Pinpoint the cell where the given text exists, returning its (x, y) midpoint coordinate. 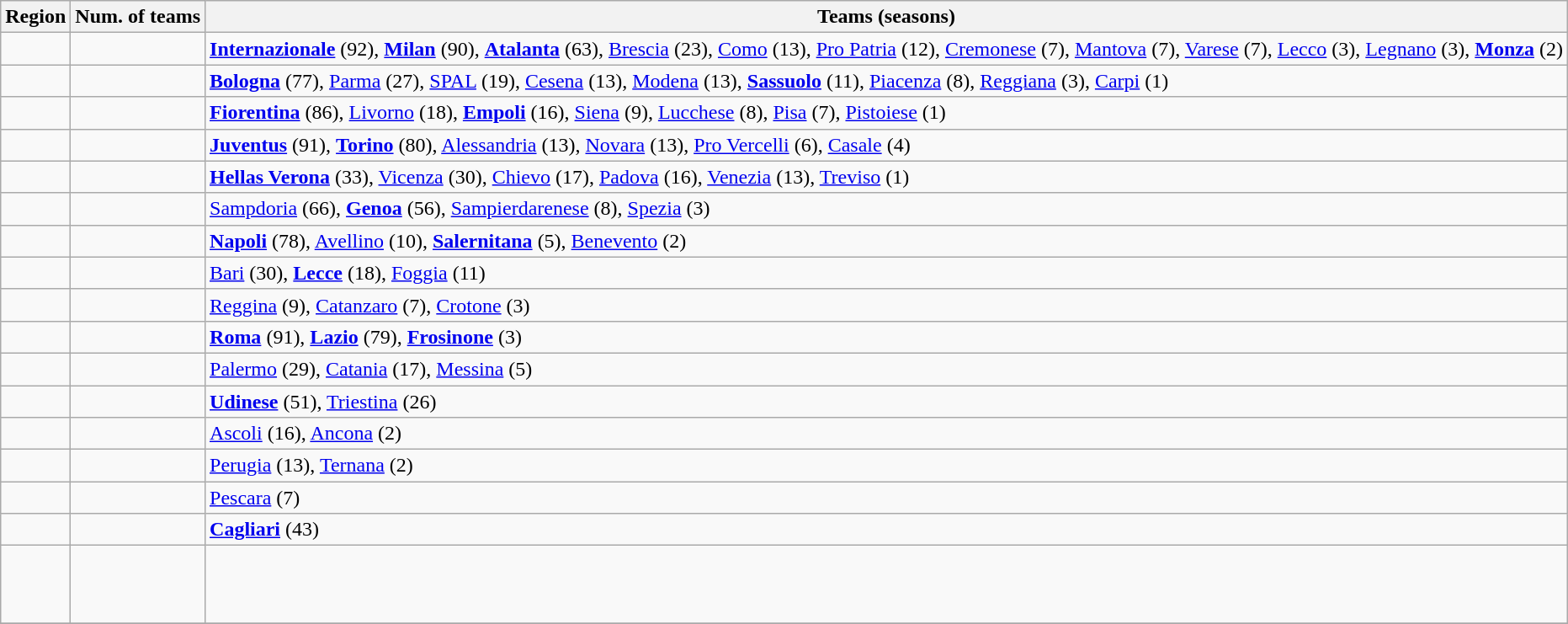
Pescara (7) (887, 498)
Teams (seasons) (887, 17)
Sampdoria (66), Genoa (56), Sampierdarenese (8), Spezia (3) (887, 209)
Napoli (78), Avellino (10), Salernitana (5), Benevento (2) (887, 241)
Hellas Verona (33), Vicenza (30), Chievo (17), Padova (16), Venezia (13), Treviso (1) (887, 177)
Palermo (29), Catania (17), Messina (5) (887, 369)
Ascoli (16), Ancona (2) (887, 434)
Fiorentina (86), Livorno (18), Empoli (16), Siena (9), Lucchese (8), Pisa (7), Pistoiese (1) (887, 113)
Perugia (13), Ternana (2) (887, 466)
Roma (91), Lazio (79), Frosinone (3) (887, 337)
Juventus (91), Torino (80), Alessandria (13), Novara (13), Pro Vercelli (6), Casale (4) (887, 145)
Region (35, 17)
Bologna (77), Parma (27), SPAL (19), Cesena (13), Modena (13), Sassuolo (11), Piacenza (8), Reggiana (3), Carpi (1) (887, 81)
Bari (30), Lecce (18), Foggia (11) (887, 273)
Reggina (9), Catanzaro (7), Crotone (3) (887, 305)
Cagliari (43) (887, 530)
Udinese (51), Triestina (26) (887, 402)
Num. of teams (138, 17)
